For the text-containing cell, return its midpoint in [X, Y] coordinate format. 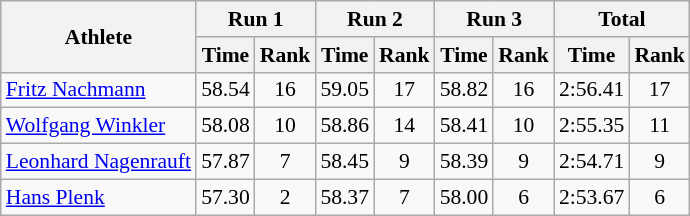
11 [660, 126]
58.54 [226, 90]
Hans Plenk [98, 197]
2:56.41 [592, 90]
58.86 [344, 126]
Run 3 [494, 19]
2:54.71 [592, 162]
58.82 [464, 90]
58.39 [464, 162]
Leonhard Nagenrauft [98, 162]
Run 1 [256, 19]
Total [622, 19]
57.87 [226, 162]
Wolfgang Winkler [98, 126]
57.30 [226, 197]
58.08 [226, 126]
2:55.35 [592, 126]
Run 2 [374, 19]
58.41 [464, 126]
Fritz Nachmann [98, 90]
Athlete [98, 36]
14 [404, 126]
2 [286, 197]
2:53.67 [592, 197]
58.37 [344, 197]
58.45 [344, 162]
59.05 [344, 90]
58.00 [464, 197]
